Capture the cell that displays the provided text and extract its (x, y) central coordinate. 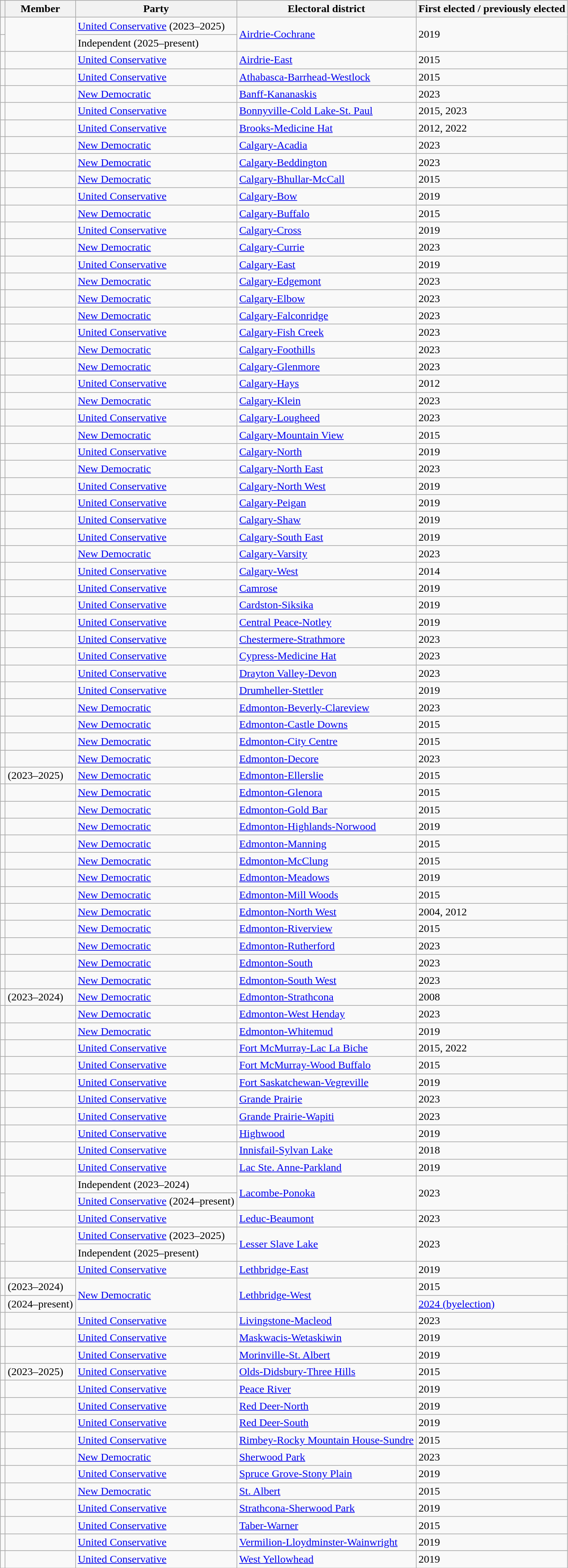
Highwood (326, 1133)
Strathcona-Sherwood Park (326, 1508)
Edmonton-Glenora (326, 793)
Leduc-Beaumont (326, 1218)
Calgary-Hays (326, 384)
Brooks-Medicine Hat (326, 128)
Bonnyville-Cold Lake-St. Paul (326, 111)
Edmonton-Castle Downs (326, 724)
Calgary-Currie (326, 248)
Calgary-Edgemont (326, 282)
Calgary-South East (326, 537)
Calgary-Acadia (326, 145)
Taber-Warner (326, 1525)
Cypress-Medicine Hat (326, 656)
2012 (492, 384)
Edmonton-North West (326, 912)
Calgary-Buffalo (326, 214)
Edmonton-Mill Woods (326, 895)
Calgary-Cross (326, 231)
Edmonton-West Henday (326, 1014)
Airdrie-East (326, 60)
St. Albert (326, 1491)
Red Deer-South (326, 1423)
Calgary-Mountain View (326, 435)
Rimbey-Rocky Mountain House-Sundre (326, 1440)
Edmonton-Meadows (326, 878)
Grande Prairie (326, 1099)
2015, 2022 (492, 1048)
United Conservative (2024–present) (156, 1201)
Sherwood Park (326, 1457)
Vermilion-Lloydminster-Wainwright (326, 1542)
2014 (492, 571)
Central Peace-Notley (326, 622)
Edmonton-Highlands-Norwood (326, 827)
Morinville-St. Albert (326, 1355)
Calgary-Elbow (326, 299)
Calgary-Glenmore (326, 367)
(2024–present) (40, 1304)
Calgary-Falconridge (326, 316)
Edmonton-Strathcona (326, 997)
West Yellowhead (326, 1559)
2004, 2012 (492, 912)
Drayton Valley-Devon (326, 673)
Grande Prairie-Wapiti (326, 1116)
Cardston-Siksika (326, 605)
Fort McMurray-Lac La Biche (326, 1048)
Banff-Kananaskis (326, 94)
Member (40, 9)
Innisfail-Sylvan Lake (326, 1150)
Calgary-Lougheed (326, 418)
Edmonton-Gold Bar (326, 810)
Lesser Slave Lake (326, 1244)
Independent (2023–2024) (156, 1184)
Maskwacis-Wetaskiwin (326, 1338)
Chestermere-Strathmore (326, 639)
Edmonton-McClung (326, 861)
Calgary-Bhullar-McCall (326, 179)
Fort Saskatchewan-Vegreville (326, 1082)
Livingstone-Macleod (326, 1321)
Athabasca-Barrhead-Westlock (326, 77)
2008 (492, 997)
Calgary-Shaw (326, 520)
Edmonton-Manning (326, 844)
Lethbridge-East (326, 1269)
Edmonton-Rutherford (326, 946)
Lacombe-Ponoka (326, 1193)
Edmonton-South (326, 963)
Calgary-Beddington (326, 162)
Calgary-North West (326, 486)
Edmonton-Riverview (326, 929)
Camrose (326, 588)
Calgary-Varsity (326, 554)
Party (156, 9)
Spruce Grove-Stony Plain (326, 1474)
Lethbridge-West (326, 1295)
Edmonton-South West (326, 980)
Calgary-North (326, 452)
Edmonton-Whitemud (326, 1031)
Olds-Didsbury-Three Hills (326, 1372)
Edmonton-Decore (326, 759)
Calgary-Klein (326, 401)
2018 (492, 1150)
Edmonton-City Centre (326, 741)
2015, 2023 (492, 111)
2012, 2022 (492, 128)
Edmonton-Beverly-Clareview (326, 707)
First elected / previously elected (492, 9)
Calgary-Bow (326, 196)
Fort McMurray-Wood Buffalo (326, 1065)
Lac Ste. Anne-Parkland (326, 1167)
Calgary-North East (326, 469)
Drumheller-Stettler (326, 690)
Red Deer-North (326, 1406)
Calgary-Fish Creek (326, 333)
Edmonton-Ellerslie (326, 776)
Peace River (326, 1389)
Electoral district (326, 9)
Calgary-Peigan (326, 503)
Calgary-West (326, 571)
Airdrie-Cochrane (326, 34)
2024 (byelection) (492, 1304)
Calgary-Foothills (326, 350)
Calgary-East (326, 265)
